Output the [X, Y] coordinate of the center of the cell containing the given text.  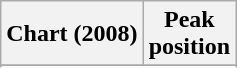
Peak position [189, 34]
Chart (2008) [72, 34]
